Detect which cell encompasses the target text, then output its (x, y) center coordinate. 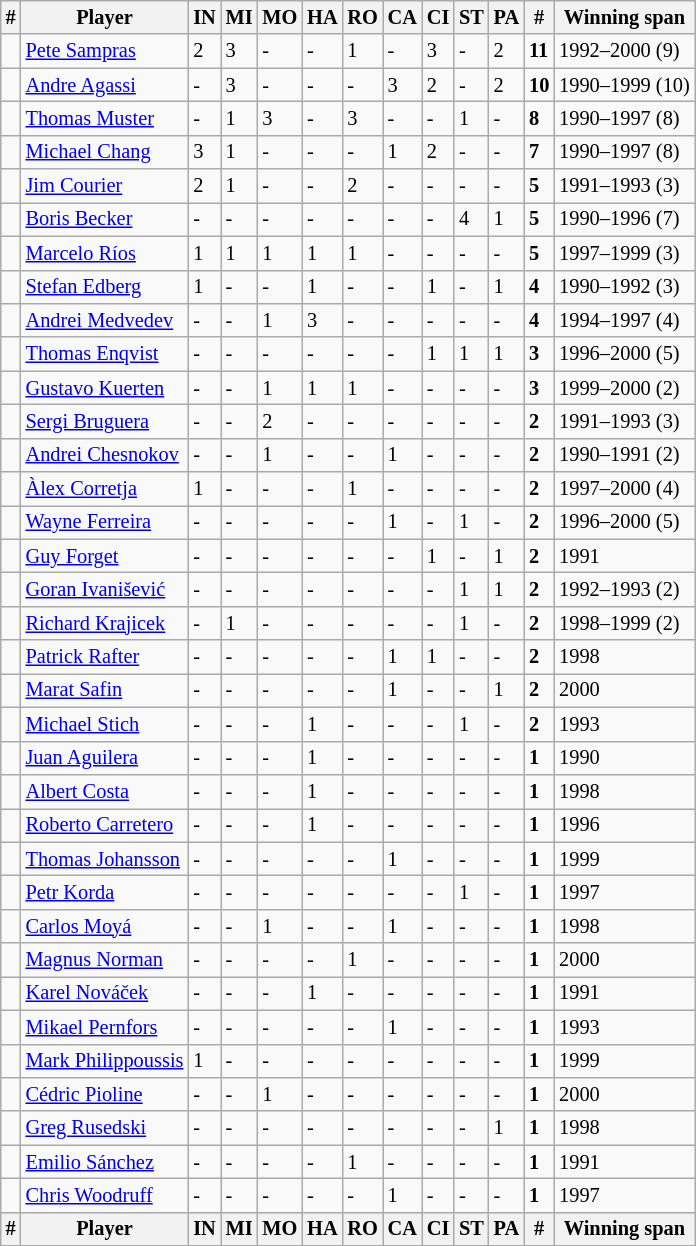
Jim Courier (105, 186)
Pete Sampras (105, 51)
Àlex Corretja (105, 489)
Stefan Edberg (105, 287)
Cédric Pioline (105, 1094)
Carlos Moyá (105, 926)
Magnus Norman (105, 960)
1990–1999 (10) (624, 85)
Chris Woodruff (105, 1195)
Thomas Muster (105, 118)
1998–1999 (2) (624, 623)
Marat Safin (105, 690)
1999–2000 (2) (624, 388)
Andrei Chesnokov (105, 455)
7 (539, 152)
1990 (624, 758)
Marcelo Ríos (105, 253)
Goran Ivanišević (105, 589)
10 (539, 85)
Petr Korda (105, 892)
Guy Forget (105, 556)
11 (539, 51)
Emilio Sánchez (105, 1162)
1990–1992 (3) (624, 287)
8 (539, 118)
Patrick Rafter (105, 657)
Mikael Pernfors (105, 1027)
Wayne Ferreira (105, 522)
1997–2000 (4) (624, 489)
1992–1993 (2) (624, 589)
Andrei Medvedev (105, 320)
Michael Chang (105, 152)
Richard Krajicek (105, 623)
Sergi Bruguera (105, 421)
1994–1997 (4) (624, 320)
Roberto Carretero (105, 825)
1996 (624, 825)
Greg Rusedski (105, 1128)
1990–1991 (2) (624, 455)
Thomas Enqvist (105, 354)
1992–2000 (9) (624, 51)
Michael Stich (105, 724)
Juan Aguilera (105, 758)
Gustavo Kuerten (105, 388)
Albert Costa (105, 791)
Andre Agassi (105, 85)
Thomas Johansson (105, 859)
Boris Becker (105, 219)
Karel Nováček (105, 993)
1997–1999 (3) (624, 253)
1990–1996 (7) (624, 219)
Mark Philippoussis (105, 1061)
